From the cell containing the given text, extract its center point as [x, y] coordinate. 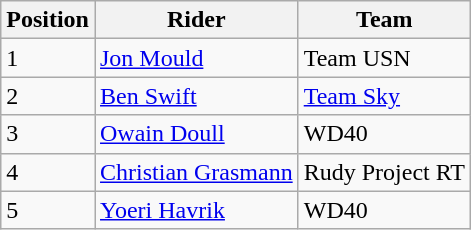
3 [48, 134]
4 [48, 172]
Christian Grasmann [196, 172]
Ben Swift [196, 96]
Team [384, 20]
Owain Doull [196, 134]
5 [48, 210]
2 [48, 96]
1 [48, 58]
Team USN [384, 58]
Jon Mould [196, 58]
Rudy Project RT [384, 172]
Rider [196, 20]
Position [48, 20]
Yoeri Havrik [196, 210]
Team Sky [384, 96]
